Search for the cell housing the specified text and yield its (X, Y) center coordinate. 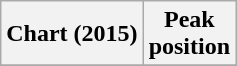
Chart (2015) (72, 34)
Peakposition (189, 34)
